Scan for the cell matching the given text and deliver its [X, Y] coordinate at center. 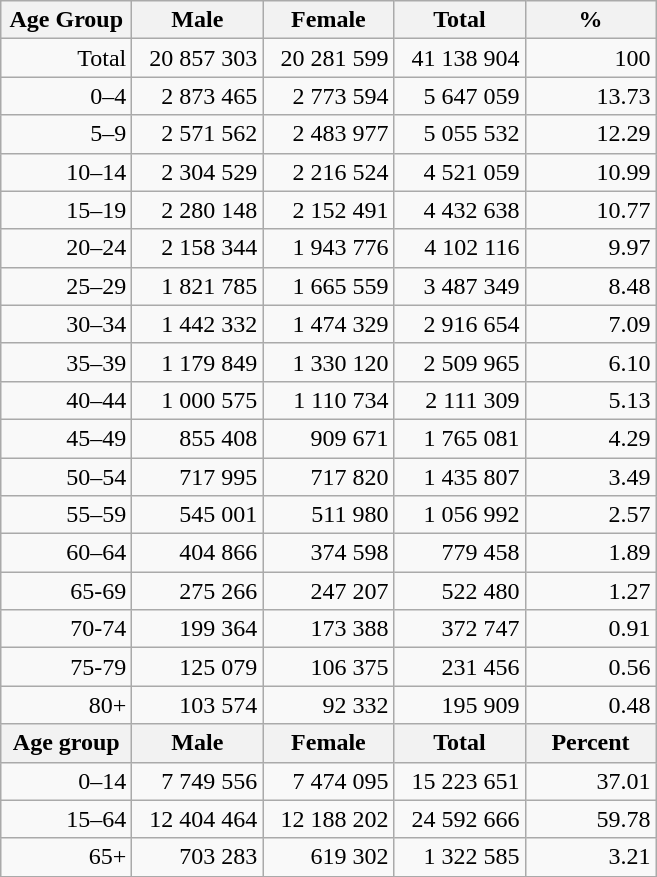
0.48 [590, 705]
0–4 [66, 96]
522 480 [460, 591]
125 079 [198, 667]
1 765 081 [460, 438]
70-74 [66, 629]
2 280 148 [198, 210]
717 820 [328, 477]
4 102 116 [460, 248]
8.48 [590, 286]
1 435 807 [460, 477]
2 773 594 [328, 96]
40–44 [66, 400]
35–39 [66, 362]
15–19 [66, 210]
275 266 [198, 591]
855 408 [198, 438]
1 110 734 [328, 400]
2 216 524 [328, 172]
12.29 [590, 134]
909 671 [328, 438]
45–49 [66, 438]
0.56 [590, 667]
15 223 651 [460, 781]
2 158 344 [198, 248]
2.57 [590, 515]
41 138 904 [460, 58]
10.77 [590, 210]
20 281 599 [328, 58]
2 571 562 [198, 134]
1 474 329 [328, 324]
1 179 849 [198, 362]
7 749 556 [198, 781]
0.91 [590, 629]
50–54 [66, 477]
173 388 [328, 629]
5.13 [590, 400]
13.73 [590, 96]
3.49 [590, 477]
6.10 [590, 362]
1 322 585 [460, 857]
1 665 559 [328, 286]
404 866 [198, 553]
10.99 [590, 172]
1.89 [590, 553]
1 943 776 [328, 248]
703 283 [198, 857]
5 647 059 [460, 96]
0–14 [66, 781]
2 509 965 [460, 362]
30–34 [66, 324]
Percent [590, 743]
231 456 [460, 667]
195 909 [460, 705]
20 857 303 [198, 58]
4 521 059 [460, 172]
247 207 [328, 591]
75-79 [66, 667]
92 332 [328, 705]
65-69 [66, 591]
37.01 [590, 781]
9.97 [590, 248]
% [590, 20]
511 980 [328, 515]
3.21 [590, 857]
12 404 464 [198, 819]
2 111 309 [460, 400]
59.78 [590, 819]
1 330 120 [328, 362]
2 304 529 [198, 172]
5–9 [66, 134]
7.09 [590, 324]
2 916 654 [460, 324]
1 056 992 [460, 515]
372 747 [460, 629]
Age group [66, 743]
545 001 [198, 515]
15–64 [66, 819]
103 574 [198, 705]
106 375 [328, 667]
5 055 532 [460, 134]
10–14 [66, 172]
2 152 491 [328, 210]
12 188 202 [328, 819]
24 592 666 [460, 819]
374 598 [328, 553]
4 432 638 [460, 210]
1 442 332 [198, 324]
779 458 [460, 553]
20–24 [66, 248]
2 873 465 [198, 96]
619 302 [328, 857]
4.29 [590, 438]
7 474 095 [328, 781]
1 821 785 [198, 286]
2 483 977 [328, 134]
3 487 349 [460, 286]
25–29 [66, 286]
80+ [66, 705]
717 995 [198, 477]
60–64 [66, 553]
199 364 [198, 629]
Age Group [66, 20]
65+ [66, 857]
1 000 575 [198, 400]
100 [590, 58]
55–59 [66, 515]
1.27 [590, 591]
